Output the (X, Y) coordinate of the center of the cell containing the given text.  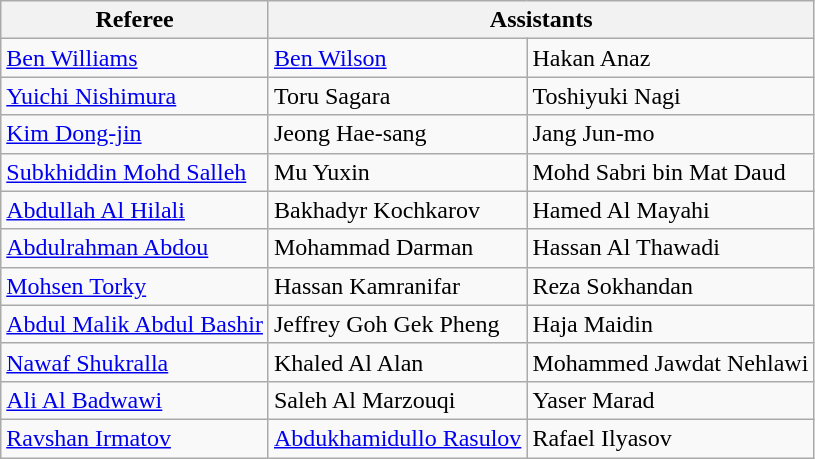
Mu Yuxin (397, 172)
Khaled Al Alan (397, 362)
Hamed Al Mayahi (670, 210)
Hassan Al Thawadi (670, 248)
Mohsen Torky (135, 286)
Mohd Sabri bin Mat Daud (670, 172)
Abdukhamidullo Rasulov (397, 438)
Subkhiddin Mohd Salleh (135, 172)
Haja Maidin (670, 324)
Kim Dong-jin (135, 134)
Jang Jun-mo (670, 134)
Bakhadyr Kochkarov (397, 210)
Toru Sagara (397, 96)
Nawaf Shukralla (135, 362)
Ben Wilson (397, 58)
Hakan Anaz (670, 58)
Referee (135, 20)
Ben Williams (135, 58)
Yuichi Nishimura (135, 96)
Ravshan Irmatov (135, 438)
Assistants (540, 20)
Abdullah Al Hilali (135, 210)
Jeffrey Goh Gek Pheng (397, 324)
Ali Al Badwawi (135, 400)
Abdul Malik Abdul Bashir (135, 324)
Hassan Kamranifar (397, 286)
Rafael Ilyasov (670, 438)
Mohammed Jawdat Nehlawi (670, 362)
Jeong Hae-sang (397, 134)
Reza Sokhandan (670, 286)
Yaser Marad (670, 400)
Abdulrahman Abdou (135, 248)
Mohammad Darman (397, 248)
Toshiyuki Nagi (670, 96)
Saleh Al Marzouqi (397, 400)
